Capture the cell that displays the provided text and extract its [X, Y] central coordinate. 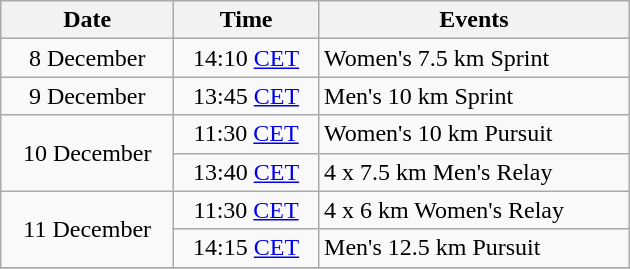
Events [474, 20]
14:15 CET [246, 248]
13:40 CET [246, 172]
8 December [88, 58]
13:45 CET [246, 96]
Date [88, 20]
Men's 12.5 km Pursuit [474, 248]
Women's 7.5 km Sprint [474, 58]
4 x 6 km Women's Relay [474, 210]
10 December [88, 153]
Women's 10 km Pursuit [474, 134]
Time [246, 20]
Men's 10 km Sprint [474, 96]
11 December [88, 229]
4 x 7.5 km Men's Relay [474, 172]
14:10 CET [246, 58]
9 December [88, 96]
